From the cell containing the given text, extract its center point as (X, Y) coordinate. 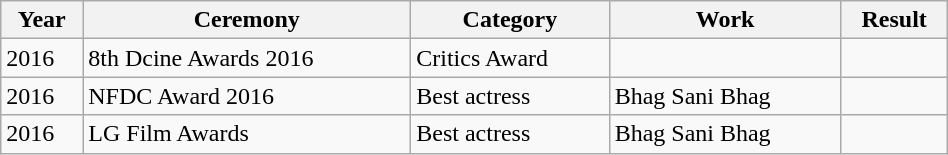
Result (894, 20)
NFDC Award 2016 (247, 96)
Work (725, 20)
Year (42, 20)
Category (510, 20)
Critics Award (510, 58)
LG Film Awards (247, 134)
8th Dcine Awards 2016 (247, 58)
Ceremony (247, 20)
